Search for the cell housing the specified text and yield its (X, Y) center coordinate. 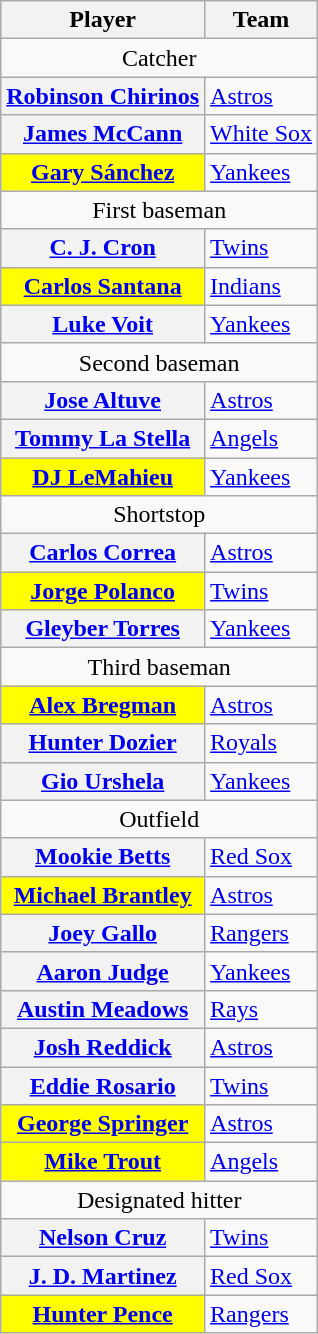
Luke Voit (103, 324)
James McCann (103, 134)
Third baseman (160, 667)
Team (262, 20)
Tommy La Stella (103, 438)
Aaron Judge (103, 971)
Shortstop (160, 515)
Outfield (160, 819)
Hunter Dozier (103, 743)
Gio Urshela (103, 781)
Robinson Chirinos (103, 96)
Mookie Betts (103, 857)
Carlos Santana (103, 286)
Jose Altuve (103, 400)
Second baseman (160, 362)
Carlos Correa (103, 553)
Austin Meadows (103, 1009)
Royals (262, 743)
Mike Trout (103, 1162)
Joey Gallo (103, 933)
J. D. Martinez (103, 1276)
White Sox (262, 134)
C. J. Cron (103, 248)
Designated hitter (160, 1200)
Eddie Rosario (103, 1085)
Indians (262, 286)
Player (103, 20)
Gleyber Torres (103, 629)
Hunter Pence (103, 1314)
Michael Brantley (103, 895)
George Springer (103, 1124)
Rays (262, 1009)
Josh Reddick (103, 1047)
Jorge Polanco (103, 591)
First baseman (160, 210)
Catcher (160, 58)
Gary Sánchez (103, 172)
Nelson Cruz (103, 1238)
Alex Bregman (103, 705)
DJ LeMahieu (103, 477)
